Identify which cell holds the provided text, then report its (x, y) central coordinate. 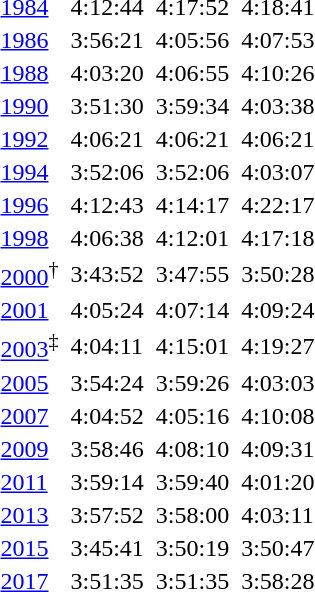
3:51:30 (107, 106)
4:06:55 (192, 73)
4:04:11 (107, 346)
3:58:46 (107, 449)
3:56:21 (107, 40)
4:05:16 (192, 416)
4:12:43 (107, 205)
3:59:40 (192, 482)
4:05:56 (192, 40)
3:43:52 (107, 274)
3:58:00 (192, 515)
4:03:20 (107, 73)
4:12:01 (192, 238)
3:54:24 (107, 383)
4:05:24 (107, 310)
3:50:19 (192, 548)
4:06:38 (107, 238)
4:14:17 (192, 205)
3:47:55 (192, 274)
3:59:14 (107, 482)
3:59:34 (192, 106)
3:57:52 (107, 515)
3:59:26 (192, 383)
4:15:01 (192, 346)
4:04:52 (107, 416)
3:45:41 (107, 548)
4:07:14 (192, 310)
4:08:10 (192, 449)
